Determine the [x, y] coordinate at the center of the cell enclosing the given text.  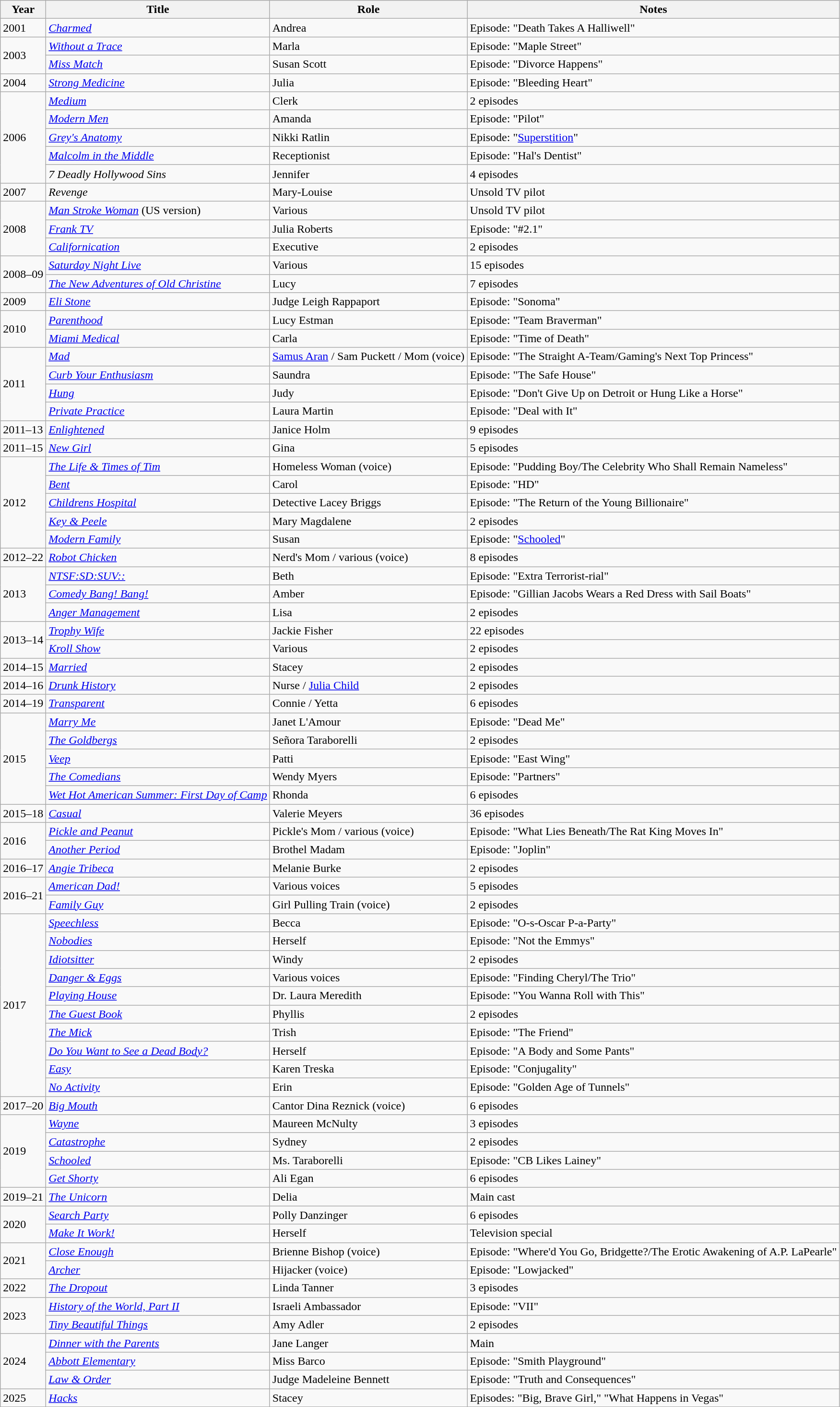
Bent [158, 484]
Catastrophe [158, 1142]
2013 [23, 594]
Key & Peele [158, 521]
Get Shorty [158, 1179]
Idiotsitter [158, 959]
Nikki Ratlin [368, 137]
Cantor Dina Reznick (voice) [368, 1105]
2011–13 [23, 429]
Drunk History [158, 685]
2014–16 [23, 685]
New Girl [158, 448]
The Mick [158, 1032]
Episode: "Golden Age of Tunnels" [653, 1087]
2016–21 [23, 895]
Schooled [158, 1160]
2014–15 [23, 667]
The Comedians [158, 776]
2019 [23, 1151]
Childrens Hospital [158, 502]
Modern Family [158, 539]
Archer [158, 1270]
Do You Want to See a Dead Body? [158, 1050]
Transparent [158, 703]
Danger & Eggs [158, 978]
2023 [23, 1315]
Robot Chicken [158, 558]
Brienne Bishop (voice) [368, 1252]
Parenthood [158, 320]
Episode: "You Wanna Roll with This" [653, 996]
Curb Your Enthusiasm [158, 375]
Julia [368, 83]
Episode: "Gillian Jacobs Wears a Red Dress with Sail Boats" [653, 594]
Abbott Elementary [158, 1361]
Wayne [158, 1124]
Marla [368, 46]
Señora Taraborelli [368, 740]
Another Period [158, 850]
Judge Madeleine Bennett [368, 1379]
Big Mouth [158, 1105]
No Activity [158, 1087]
Angie Tribeca [158, 868]
2017 [23, 1005]
Episode: "Smith Playground" [653, 1361]
Main [653, 1343]
Man Stroke Woman (US version) [158, 210]
Valerie Meyers [368, 813]
Easy [158, 1069]
The Guest Book [158, 1014]
Episode: "Where'd You Go, Bridgette?/The Erotic Awakening of A.P. LaPearle" [653, 1252]
Receptionist [368, 155]
Episode: "Time of Death" [653, 338]
2014–19 [23, 703]
Main cast [653, 1197]
Episode: "What Lies Beneath/The Rat King Moves In" [653, 832]
Homeless Woman (voice) [368, 466]
Close Enough [158, 1252]
2017–20 [23, 1105]
Wendy Myers [368, 776]
Television special [653, 1233]
History of the World, Part II [158, 1306]
2015–18 [23, 813]
Jane Langer [368, 1343]
Dinner with the Parents [158, 1343]
Episode: "Bleeding Heart" [653, 83]
Episode: "Not the Emmys" [653, 941]
Married [158, 667]
Miami Medical [158, 338]
Malcolm in the Middle [158, 155]
Episode: "Don't Give Up on Detroit or Hung Like a Horse" [653, 393]
Without a Trace [158, 46]
Phyllis [368, 1014]
Private Practice [158, 411]
Law & Order [158, 1379]
Judy [368, 393]
Playing House [158, 996]
Grey's Anatomy [158, 137]
2001 [23, 28]
7 episodes [653, 284]
2019–21 [23, 1197]
Jackie Fisher [368, 631]
Episode: "Dead Me" [653, 722]
Episode: "The Straight A-Team/Gaming's Next Top Princess" [653, 357]
Pickle's Mom / various (voice) [368, 832]
36 episodes [653, 813]
4 episodes [653, 174]
Sydney [368, 1142]
Episode: "Death Takes A Halliwell" [653, 28]
Episode: "Team Braverman" [653, 320]
Episode: "Pilot" [653, 119]
Saturday Night Live [158, 265]
Episode: "East Wing" [653, 758]
Frank TV [158, 229]
2010 [23, 329]
Judge Leigh Rappaport [368, 302]
Episode: "HD" [653, 484]
2006 [23, 137]
8 episodes [653, 558]
2025 [23, 1398]
Family Guy [158, 905]
Laura Martin [368, 411]
Title [158, 10]
Episode: "A Body and Some Pants" [653, 1050]
Girl Pulling Train (voice) [368, 905]
2020 [23, 1224]
Strong Medicine [158, 83]
Patti [368, 758]
2011–15 [23, 448]
Mary Magdalene [368, 521]
Maureen McNulty [368, 1124]
Modern Men [158, 119]
Casual [158, 813]
Susan Scott [368, 64]
2022 [23, 1288]
Episode: "Deal with It" [653, 411]
Episode: "Extra Terrorist-rial" [653, 576]
Episode: "VII" [653, 1306]
Episode: "The Safe House" [653, 375]
Saundra [368, 375]
2016 [23, 841]
Rhonda [368, 795]
Notes [653, 10]
Carol [368, 484]
Nurse / Julia Child [368, 685]
Erin [368, 1087]
Polly Danzinger [368, 1215]
Hijacker (voice) [368, 1270]
Episode: "Divorce Happens" [653, 64]
Mary-Louise [368, 192]
7 Deadly Hollywood Sins [158, 174]
2021 [23, 1261]
Samus Aran / Sam Puckett / Mom (voice) [368, 357]
Trish [368, 1032]
2004 [23, 83]
Trophy Wife [158, 631]
Ali Egan [368, 1179]
Connie / Yetta [368, 703]
Karen Treska [368, 1069]
2003 [23, 55]
Revenge [158, 192]
Kroll Show [158, 649]
Search Party [158, 1215]
Andrea [368, 28]
Episode: "Maple Street" [653, 46]
Pickle and Peanut [158, 832]
Charmed [158, 28]
Dr. Laura Meredith [368, 996]
The New Adventures of Old Christine [158, 284]
22 episodes [653, 631]
Medium [158, 101]
Amanda [368, 119]
Speechless [158, 923]
Ms. Taraborelli [368, 1160]
Carla [368, 338]
Episode: "Superstition" [653, 137]
2016–17 [23, 868]
Julia Roberts [368, 229]
Gina [368, 448]
Episode: "The Friend" [653, 1032]
Episode: "#2.1" [653, 229]
Windy [368, 959]
2012 [23, 502]
2008 [23, 228]
2024 [23, 1361]
Nerd's Mom / various (voice) [368, 558]
9 episodes [653, 429]
Miss Match [158, 64]
2011 [23, 384]
The Life & Times of Tim [158, 466]
Enlightened [158, 429]
Episode: "Pudding Boy/The Celebrity Who Shall Remain Nameless" [653, 466]
Episode: "Lowjacked" [653, 1270]
Year [23, 10]
Californication [158, 247]
Episode: "Hal's Dentist" [653, 155]
Episode: "Sonoma" [653, 302]
Role [368, 10]
2009 [23, 302]
American Dad! [158, 886]
Brothel Madam [368, 850]
The Goldbergs [158, 740]
Jennifer [368, 174]
Amber [368, 594]
Episode: "Partners" [653, 776]
Episode: "O-s-Oscar P-a-Party" [653, 923]
Executive [368, 247]
Episode: "Schooled" [653, 539]
Janice Holm [368, 429]
Eli Stone [158, 302]
Lucy Estman [368, 320]
Veep [158, 758]
Delia [368, 1197]
Janet L'Amour [368, 722]
Miss Barco [368, 1361]
The Dropout [158, 1288]
2007 [23, 192]
Israeli Ambassador [368, 1306]
Melanie Burke [368, 868]
15 episodes [653, 265]
Episode: "Conjugality" [653, 1069]
Comedy Bang! Bang! [158, 594]
Lucy [368, 284]
Episodes: "Big, Brave Girl," "What Happens in Vegas" [653, 1398]
Anger Management [158, 612]
Becca [368, 923]
2008–09 [23, 274]
Episode: "CB Likes Lainey" [653, 1160]
Episode: "Finding Cheryl/The Trio" [653, 978]
The Unicorn [158, 1197]
Episode: "Joplin" [653, 850]
Susan [368, 539]
Linda Tanner [368, 1288]
NTSF:SD:SUV:: [158, 576]
Hung [158, 393]
Clerk [368, 101]
Beth [368, 576]
Make It Work! [158, 1233]
Episode: "Truth and Consequences" [653, 1379]
Lisa [368, 612]
2013–14 [23, 640]
Hacks [158, 1398]
2015 [23, 758]
2012–22 [23, 558]
Nobodies [158, 941]
Episode: "The Return of the Young Billionaire" [653, 502]
Marry Me [158, 722]
Amy Adler [368, 1324]
Mad [158, 357]
Wet Hot American Summer: First Day of Camp [158, 795]
Tiny Beautiful Things [158, 1324]
Detective Lacey Briggs [368, 502]
